Capture the cell that displays the provided text and extract its (X, Y) central coordinate. 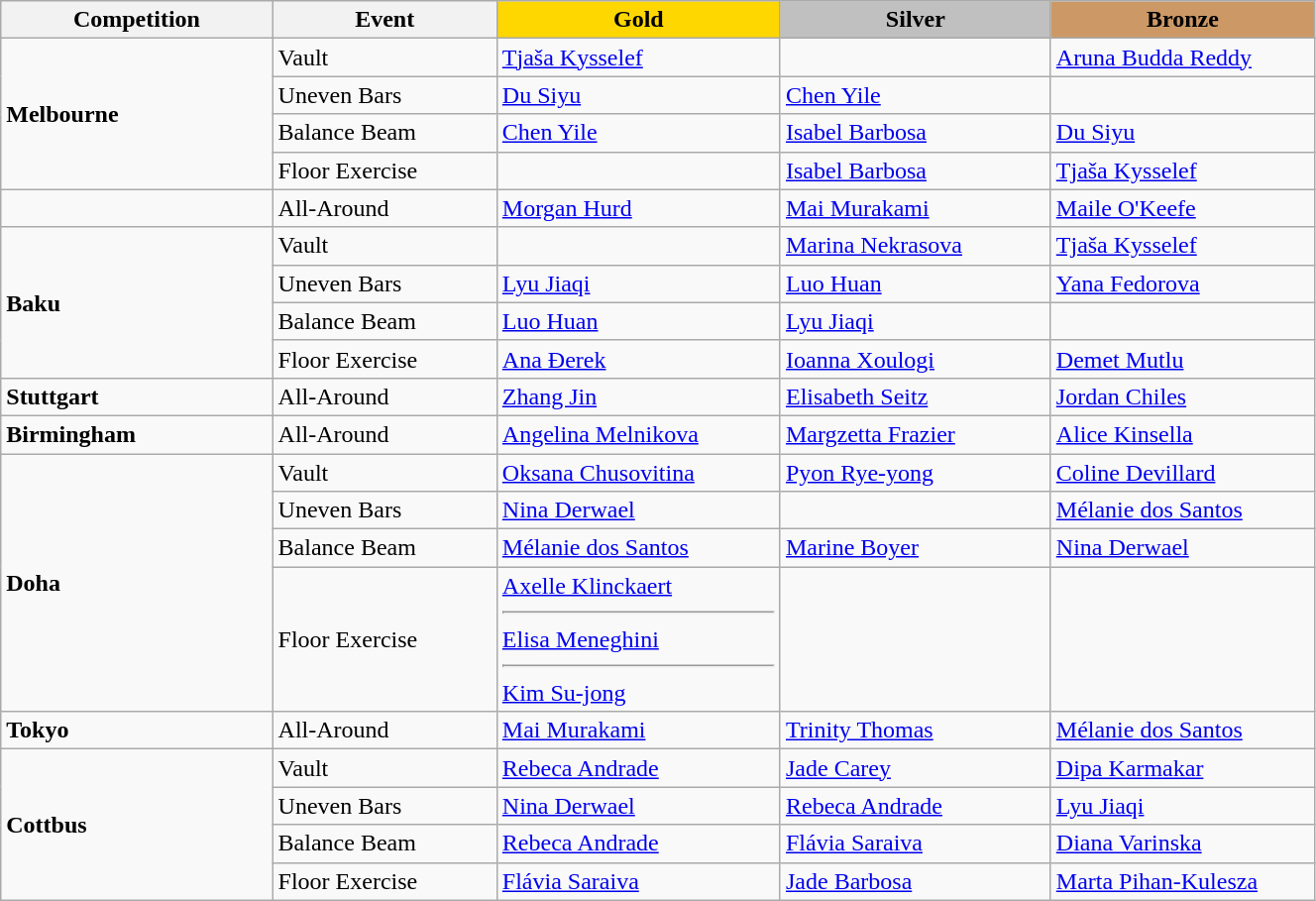
Pyon Rye-yong (916, 473)
Marta Pihan-Kulesza (1182, 881)
Birmingham (137, 434)
Tokyo (137, 731)
Demet Mutlu (1182, 359)
Gold (638, 20)
Yana Fedorova (1182, 283)
Ana Đerek (638, 359)
Diana Varinska (1182, 844)
Baku (137, 302)
Event (384, 20)
Morgan Hurd (638, 208)
Cottbus (137, 825)
Alice Kinsella (1182, 434)
Angelina Melnikova (638, 434)
Stuttgart (137, 396)
Jordan Chiles (1182, 396)
Trinity Thomas (916, 731)
Margzetta Frazier (916, 434)
Marine Boyer (916, 548)
Doha (137, 583)
Competition (137, 20)
Melbourne (137, 114)
Dipa Karmakar (1182, 768)
Silver (916, 20)
Elisabeth Seitz (916, 396)
Jade Barbosa (916, 881)
Marina Nekrasova (916, 246)
Aruna Budda Reddy (1182, 57)
Jade Carey (916, 768)
Coline Devillard (1182, 473)
Bronze (1182, 20)
Oksana Chusovitina (638, 473)
Ioanna Xoulogi (916, 359)
Zhang Jin (638, 396)
Maile O'Keefe (1182, 208)
Axelle Klinckaert Elisa Meneghini Kim Su-jong (638, 639)
